Return [x, y] of the center of cell containing provided text 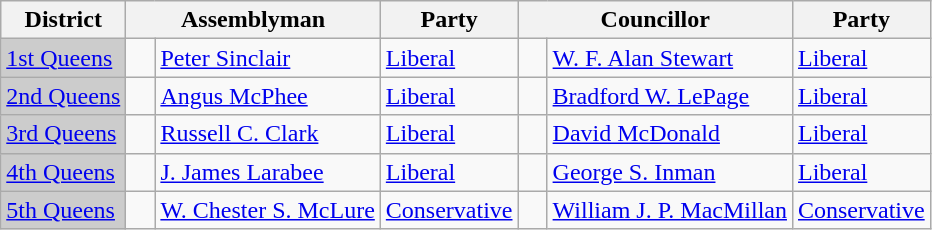
4th Queens [64, 172]
Russell C. Clark [268, 134]
Assemblyman [254, 20]
W. F. Alan Stewart [670, 58]
District [64, 20]
Bradford W. LePage [670, 96]
Peter Sinclair [268, 58]
George S. Inman [670, 172]
Angus McPhee [268, 96]
W. Chester S. McLure [268, 210]
J. James Larabee [268, 172]
David McDonald [670, 134]
William J. P. MacMillan [670, 210]
1st Queens [64, 58]
Councillor [655, 20]
2nd Queens [64, 96]
3rd Queens [64, 134]
5th Queens [64, 210]
